For the text-containing cell, return its midpoint in (x, y) coordinate format. 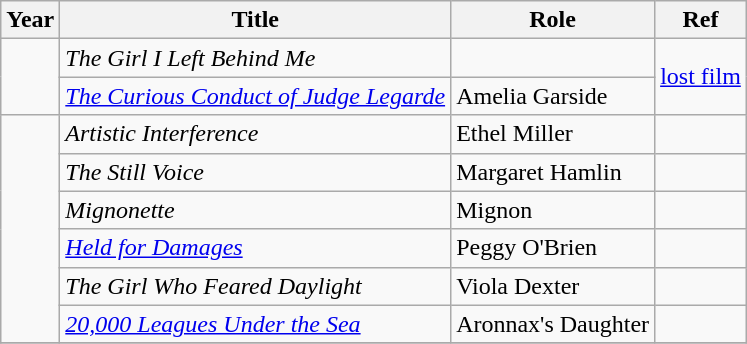
Year (30, 20)
Amelia Garside (553, 96)
The Still Voice (256, 172)
The Girl Who Feared Daylight (256, 286)
Artistic Interference (256, 134)
Mignon (553, 210)
Title (256, 20)
Ethel Miller (553, 134)
Held for Damages (256, 248)
The Curious Conduct of Judge Legarde (256, 96)
Role (553, 20)
Mignonette (256, 210)
Peggy O'Brien (553, 248)
Ref (701, 20)
Aronnax's Daughter (553, 324)
Margaret Hamlin (553, 172)
Viola Dexter (553, 286)
lost film (701, 77)
The Girl I Left Behind Me (256, 58)
20,000 Leagues Under the Sea (256, 324)
